Capture the cell that displays the provided text and extract its [x, y] central coordinate. 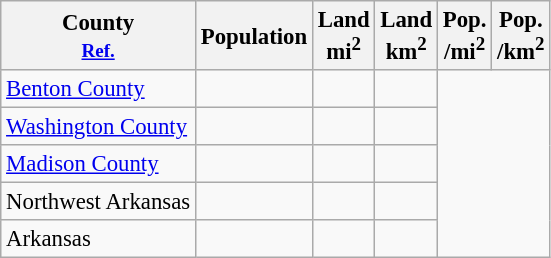
Arkansas [98, 239]
Landkm2 [406, 36]
Pop./km2 [521, 36]
Washington County [98, 127]
Landmi2 [344, 36]
CountyRef. [98, 36]
Pop./mi2 [464, 36]
Madison County [98, 164]
Population [254, 36]
Benton County [98, 89]
Northwest Arkansas [98, 202]
